For the text-containing cell, return its midpoint in [x, y] coordinate format. 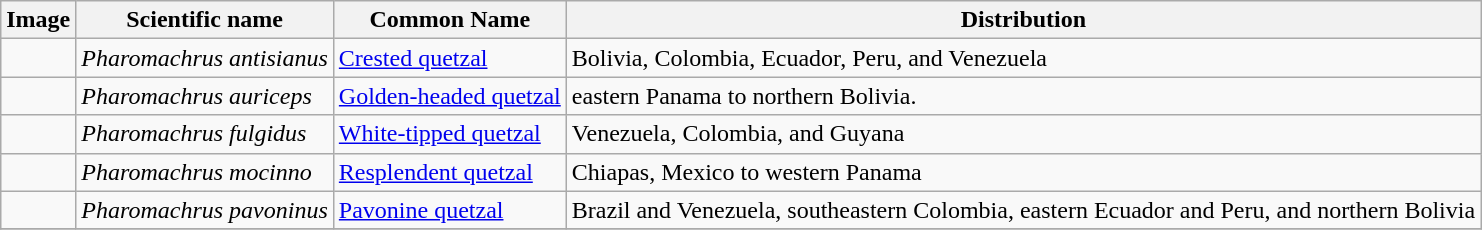
Crested quetzal [450, 58]
Pharomachrus antisianus [205, 58]
Image [38, 20]
Common Name [450, 20]
White-tipped quetzal [450, 134]
Pharomachrus pavoninus [205, 210]
Pavonine quetzal [450, 210]
Scientific name [205, 20]
eastern Panama to northern Bolivia. [1023, 96]
Golden-headed quetzal [450, 96]
Brazil and Venezuela, southeastern Colombia, eastern Ecuador and Peru, and northern Bolivia [1023, 210]
Venezuela, Colombia, and Guyana [1023, 134]
Distribution [1023, 20]
Chiapas, Mexico to western Panama [1023, 172]
Pharomachrus fulgidus [205, 134]
Bolivia, Colombia, Ecuador, Peru, and Venezuela [1023, 58]
Pharomachrus mocinno [205, 172]
Resplendent quetzal [450, 172]
Pharomachrus auriceps [205, 96]
